Extract the [X, Y] coordinate from the center of the cell holding the provided text.  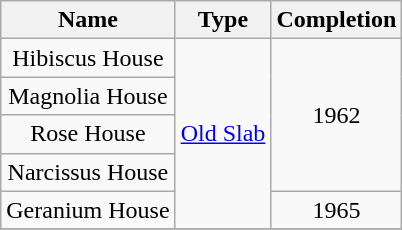
Rose House [88, 134]
Magnolia House [88, 96]
Completion [336, 20]
1965 [336, 210]
Hibiscus House [88, 58]
Name [88, 20]
Type [223, 20]
1962 [336, 115]
Old Slab [223, 134]
Geranium House [88, 210]
Narcissus House [88, 172]
